Locate the cell with the specified text and output its (x, y) center coordinate. 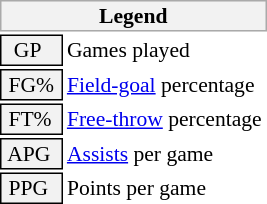
Free-throw percentage (166, 120)
GP (31, 50)
Points per game (166, 188)
FT% (31, 120)
Games played (166, 50)
PPG (31, 188)
Field-goal percentage (166, 85)
APG (31, 154)
Assists per game (166, 154)
Legend (134, 16)
FG% (31, 85)
